Find where the given text appears and provide that cell's center as (x, y) coordinate. 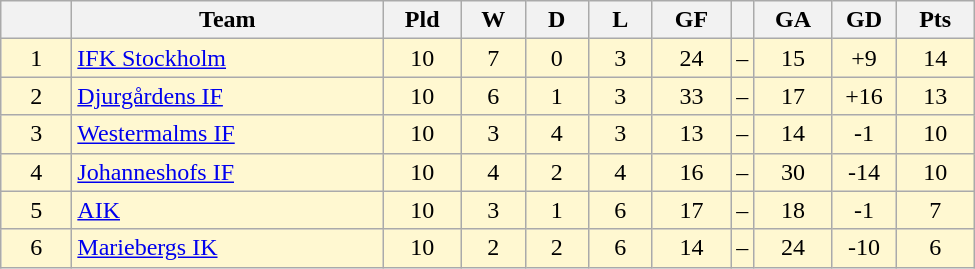
-14 (864, 172)
-10 (864, 248)
33 (692, 96)
15 (794, 58)
Team (228, 20)
Djurgårdens IF (228, 96)
W (493, 20)
GF (692, 20)
GA (794, 20)
+16 (864, 96)
5 (36, 210)
L (621, 20)
Pts (936, 20)
Johanneshofs IF (228, 172)
D (557, 20)
18 (794, 210)
Pld (422, 20)
GD (864, 20)
0 (557, 58)
16 (692, 172)
+9 (864, 58)
IFK Stockholm (228, 58)
Westermalms IF (228, 134)
Mariebergs IK (228, 248)
AIK (228, 210)
30 (794, 172)
